Search for the cell housing the specified text and yield its [X, Y] center coordinate. 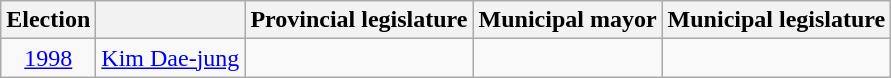
1998 [48, 58]
Election [48, 20]
Kim Dae-jung [170, 58]
Municipal legislature [776, 20]
Provincial legislature [359, 20]
Municipal mayor [568, 20]
